Extract the (X, Y) coordinate from the center of the cell holding the provided text.  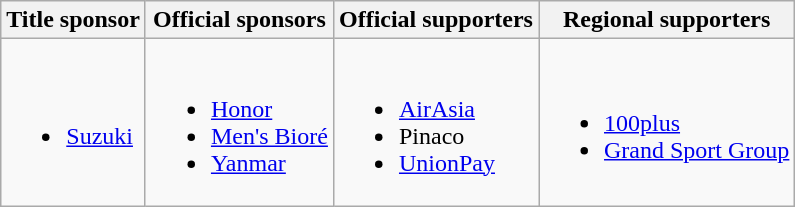
Regional supporters (666, 20)
Official sponsors (239, 20)
Title sponsor (74, 20)
Official supporters (436, 20)
AirAsiaPinacoUnionPay (436, 122)
100plusGrand Sport Group (666, 122)
HonorMen's BioréYanmar (239, 122)
Suzuki (74, 122)
